Identify which cell holds the provided text, then report its (X, Y) central coordinate. 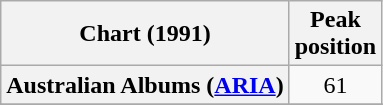
61 (335, 85)
Chart (1991) (145, 34)
Peakposition (335, 34)
Australian Albums (ARIA) (145, 85)
